Capture the cell that displays the provided text and extract its (X, Y) central coordinate. 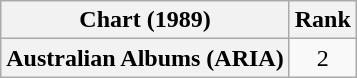
Australian Albums (ARIA) (145, 58)
Rank (322, 20)
2 (322, 58)
Chart (1989) (145, 20)
